Return the (x, y) coordinate for the center point of the cell that contains the specified text.  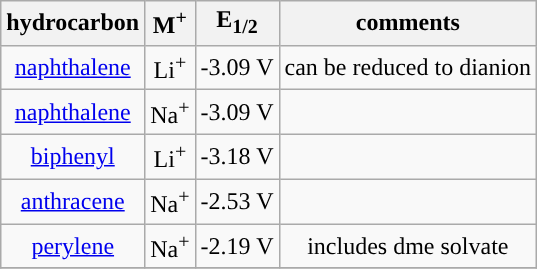
-2.19 V (237, 246)
-2.53 V (237, 202)
can be reduced to dianion (408, 68)
includes dme solvate (408, 246)
M+ (170, 24)
anthracene (73, 202)
comments (408, 24)
biphenyl (73, 156)
perylene (73, 246)
-3.18 V (237, 156)
E1/2 (237, 24)
hydrocarbon (73, 24)
